Locate the cell with the specified text and output its (X, Y) center coordinate. 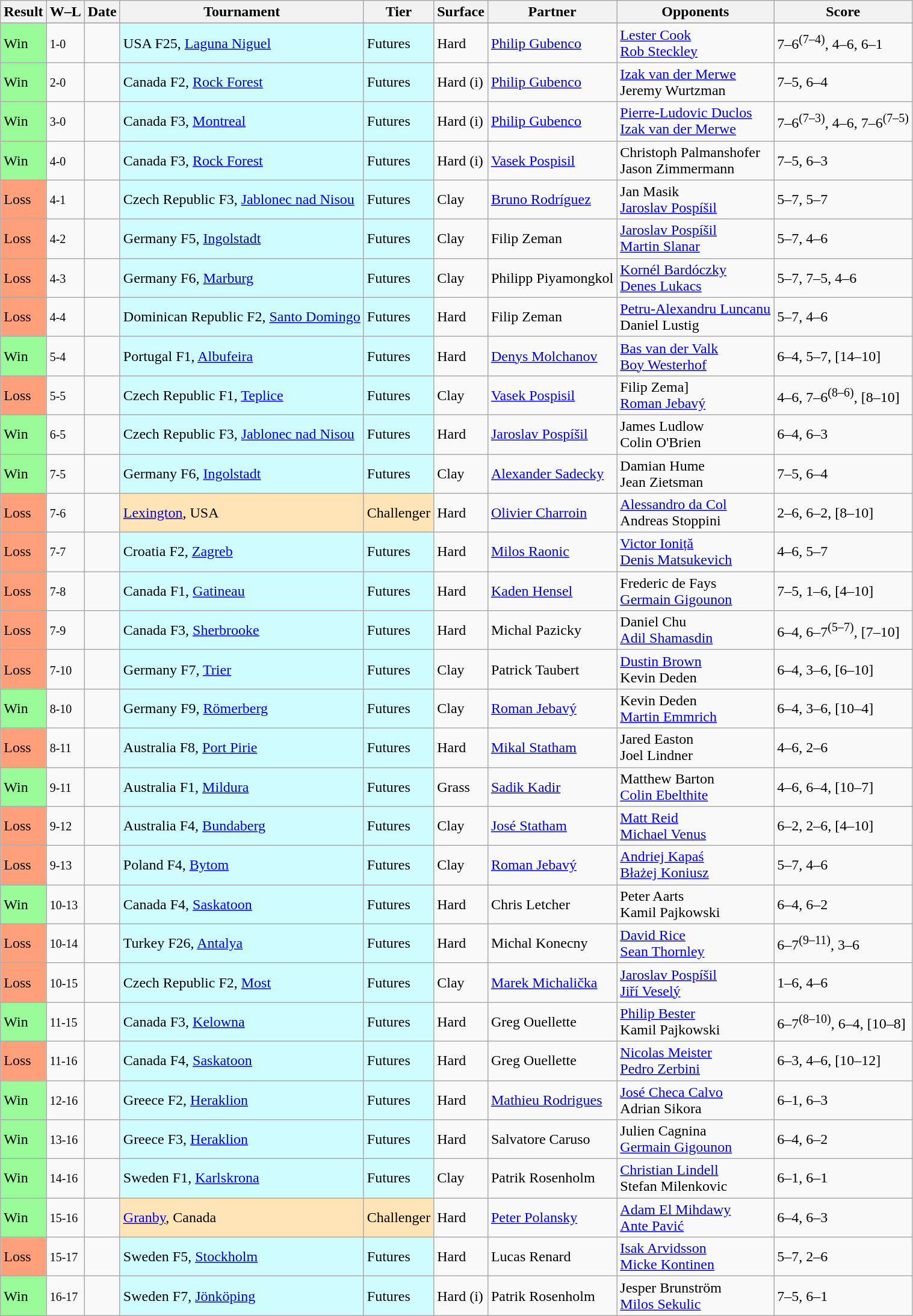
Alexander Sadecky (552, 473)
Turkey F26, Antalya (242, 944)
4-2 (65, 238)
7-6 (65, 513)
Australia F8, Port Pirie (242, 747)
7-5 (65, 473)
14-16 (65, 1178)
Philip Bester Kamil Pajkowski (696, 1022)
José Statham (552, 826)
Matthew Barton Colin Ebelthite (696, 787)
5–7, 7–5, 4–6 (843, 278)
Australia F1, Mildura (242, 787)
Score (843, 12)
6-5 (65, 434)
USA F25, Laguna Niguel (242, 43)
7–5, 6–1 (843, 1296)
Marek Michalička (552, 982)
Isak Arvidsson Micke Kontinen (696, 1256)
15-17 (65, 1256)
Olivier Charroin (552, 513)
James Ludlow Colin O'Brien (696, 434)
10-13 (65, 904)
10-14 (65, 944)
Canada F3, Kelowna (242, 1022)
8-11 (65, 747)
Germany F6, Ingolstadt (242, 473)
5–7, 5–7 (843, 200)
Jan Masik Jaroslav Pospíšil (696, 200)
Jaroslav Pospíšil Martin Slanar (696, 238)
10-15 (65, 982)
Date (102, 12)
8-10 (65, 709)
Tier (398, 12)
5-4 (65, 356)
4–6, 5–7 (843, 552)
7-8 (65, 591)
6–4, 6–7(5–7), [7–10] (843, 631)
Christian Lindell Stefan Milenkovic (696, 1178)
1-0 (65, 43)
Grass (461, 787)
Canada F3, Sherbrooke (242, 631)
Christoph Palmanshofer Jason Zimmermann (696, 160)
David Rice Sean Thornley (696, 944)
Czech Republic F2, Most (242, 982)
Opponents (696, 12)
Petru-Alexandru Luncanu Daniel Lustig (696, 317)
Nicolas Meister Pedro Zerbini (696, 1060)
9-12 (65, 826)
6–2, 2–6, [4–10] (843, 826)
Lucas Renard (552, 1256)
Chris Letcher (552, 904)
4-3 (65, 278)
4–6, 6–4, [10–7] (843, 787)
6–4, 3–6, [6–10] (843, 669)
6–1, 6–1 (843, 1178)
Mathieu Rodrigues (552, 1100)
7-7 (65, 552)
Bruno Rodríguez (552, 200)
Greece F2, Heraklion (242, 1100)
Germany F9, Römerberg (242, 709)
Sweden F1, Karlskrona (242, 1178)
2–6, 6–2, [8–10] (843, 513)
13-16 (65, 1140)
11-15 (65, 1022)
Daniel Chu Adil Shamasdin (696, 631)
Adam El Mihdawy Ante Pavić (696, 1218)
Germany F6, Marburg (242, 278)
3-0 (65, 122)
Partner (552, 12)
11-16 (65, 1060)
Matt Reid Michael Venus (696, 826)
Granby, Canada (242, 1218)
Sweden F7, Jönköping (242, 1296)
Kevin Deden Martin Emmrich (696, 709)
Salvatore Caruso (552, 1140)
Dustin Brown Kevin Deden (696, 669)
7–5, 1–6, [4–10] (843, 591)
Peter Polansky (552, 1218)
5–7, 2–6 (843, 1256)
7–5, 6–3 (843, 160)
Lester Cook Rob Steckley (696, 43)
José Checa Calvo Adrian Sikora (696, 1100)
Alessandro da Col Andreas Stoppini (696, 513)
Victor Ioniță Denis Matsukevich (696, 552)
Canada F1, Gatineau (242, 591)
6–7(9–11), 3–6 (843, 944)
Canada F3, Montreal (242, 122)
Kaden Hensel (552, 591)
Peter Aarts Kamil Pajkowski (696, 904)
4–6, 7–6(8–6), [8–10] (843, 395)
Germany F7, Trier (242, 669)
Jared Easton Joel Lindner (696, 747)
Sadik Kadir (552, 787)
Portugal F1, Albufeira (242, 356)
4–6, 2–6 (843, 747)
W–L (65, 12)
Czech Republic F1, Teplice (242, 395)
Michal Konecny (552, 944)
Germany F5, Ingolstadt (242, 238)
Frederic de Fays Germain Gigounon (696, 591)
6–4, 3–6, [10–4] (843, 709)
9-11 (65, 787)
Michal Pazicky (552, 631)
Patrick Taubert (552, 669)
4-4 (65, 317)
Surface (461, 12)
6–4, 5–7, [14–10] (843, 356)
Jaroslav Pospíšil (552, 434)
Greece F3, Heraklion (242, 1140)
Andriej Kapaś Błażej Koniusz (696, 865)
9-13 (65, 865)
Milos Raonic (552, 552)
4-0 (65, 160)
Australia F4, Bundaberg (242, 826)
Canada F2, Rock Forest (242, 82)
Sweden F5, Stockholm (242, 1256)
Canada F3, Rock Forest (242, 160)
7–6(7–4), 4–6, 6–1 (843, 43)
1–6, 4–6 (843, 982)
Result (23, 12)
4-1 (65, 200)
Damian Hume Jean Zietsman (696, 473)
Kornél Bardóczky Denes Lukacs (696, 278)
6–3, 4–6, [10–12] (843, 1060)
7–6(7–3), 4–6, 7–6(7–5) (843, 122)
Denys Molchanov (552, 356)
2-0 (65, 82)
15-16 (65, 1218)
Pierre-Ludovic Duclos Izak van der Merwe (696, 122)
Izak van der Merwe Jeremy Wurtzman (696, 82)
Julien Cagnina Germain Gigounon (696, 1140)
Mikal Statham (552, 747)
5-5 (65, 395)
Filip Zema] Roman Jebavý (696, 395)
Poland F4, Bytom (242, 865)
Dominican Republic F2, Santo Domingo (242, 317)
7-9 (65, 631)
Bas van der Valk Boy Westerhof (696, 356)
6–1, 6–3 (843, 1100)
7-10 (65, 669)
Tournament (242, 12)
Jaroslav Pospíšil Jiří Veselý (696, 982)
16-17 (65, 1296)
Jesper Brunström Milos Sekulic (696, 1296)
Croatia F2, Zagreb (242, 552)
Philipp Piyamongkol (552, 278)
12-16 (65, 1100)
6–7(8–10), 6–4, [10–8] (843, 1022)
Lexington, USA (242, 513)
